Scan for the cell matching the given text and deliver its [x, y] coordinate at center. 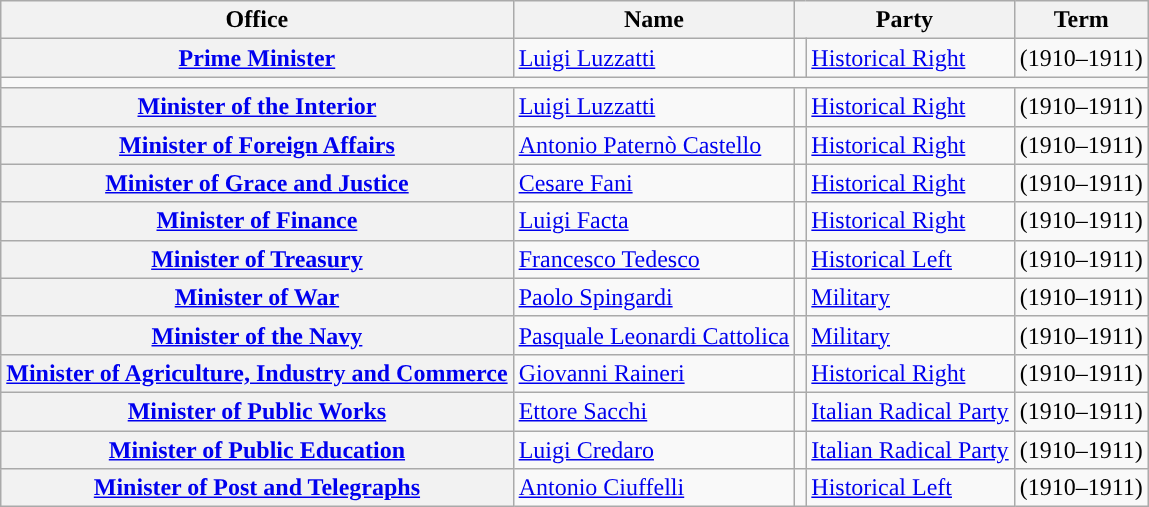
Minister of War [257, 297]
Ettore Sacchi [654, 411]
Minister of Finance [257, 221]
Prime Minister [257, 58]
Minister of the Interior [257, 107]
Minister of Public Works [257, 411]
Minister of Agriculture, Industry and Commerce [257, 373]
Minister of Foreign Affairs [257, 145]
Minister of Treasury [257, 259]
Minister of Public Education [257, 449]
Office [257, 20]
Giovanni Raineri [654, 373]
Antonio Ciuffelli [654, 488]
Antonio Paternò Castello [654, 145]
Paolo Spingardi [654, 297]
Term [1081, 20]
Minister of Post and Telegraphs [257, 488]
Minister of Grace and Justice [257, 183]
Luigi Facta [654, 221]
Minister of the Navy [257, 335]
Name [654, 20]
Francesco Tedesco [654, 259]
Pasquale Leonardi Cattolica [654, 335]
Luigi Credaro [654, 449]
Cesare Fani [654, 183]
Party [904, 20]
